Capture the cell that displays the provided text and extract its (X, Y) central coordinate. 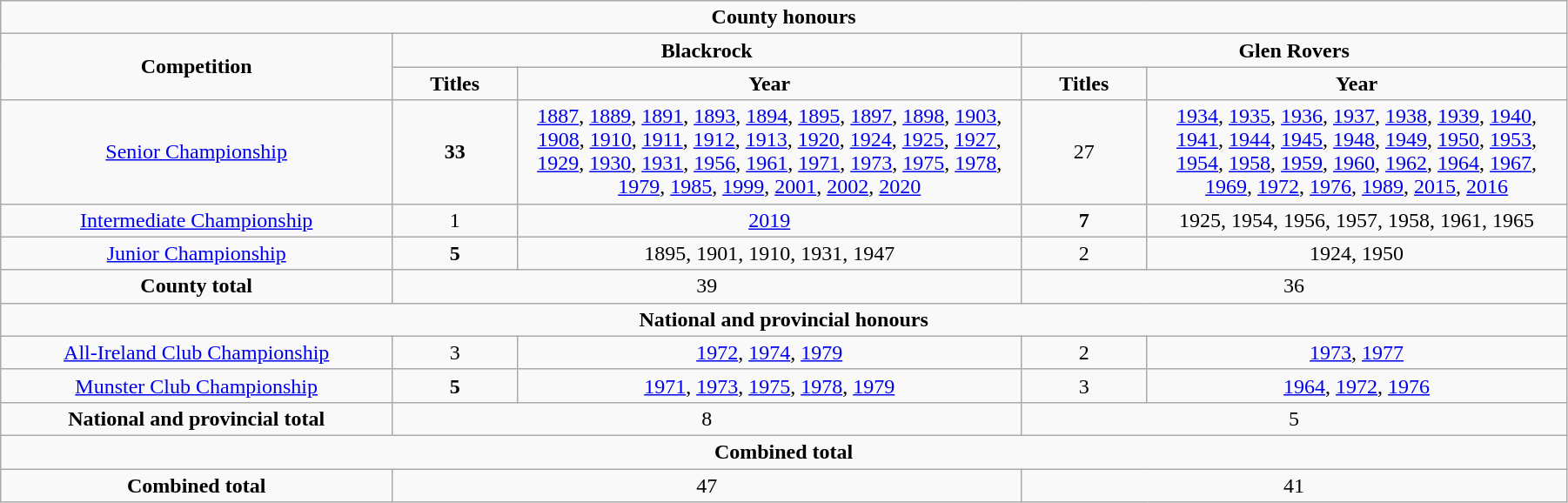
1924, 1950 (1357, 253)
Intermediate Championship (197, 220)
1895, 1901, 1910, 1931, 1947 (769, 253)
1 (455, 220)
7 (1084, 220)
27 (1084, 151)
Senior Championship (197, 151)
National and provincial honours (784, 319)
County honours (784, 17)
8 (707, 419)
All-Ireland Club Championship (197, 352)
County total (197, 286)
1971, 1973, 1975, 1978, 1979 (769, 386)
36 (1295, 286)
Competition (197, 67)
41 (1295, 485)
47 (707, 485)
Glen Rovers (1295, 50)
Munster Club Championship (197, 386)
1964, 1972, 1976 (1357, 386)
33 (455, 151)
1973, 1977 (1357, 352)
1925, 1954, 1956, 1957, 1958, 1961, 1965 (1357, 220)
39 (707, 286)
Blackrock (707, 50)
National and provincial total (197, 419)
Junior Championship (197, 253)
1972, 1974, 1979 (769, 352)
2019 (769, 220)
